Capture the cell that displays the provided text and extract its [X, Y] central coordinate. 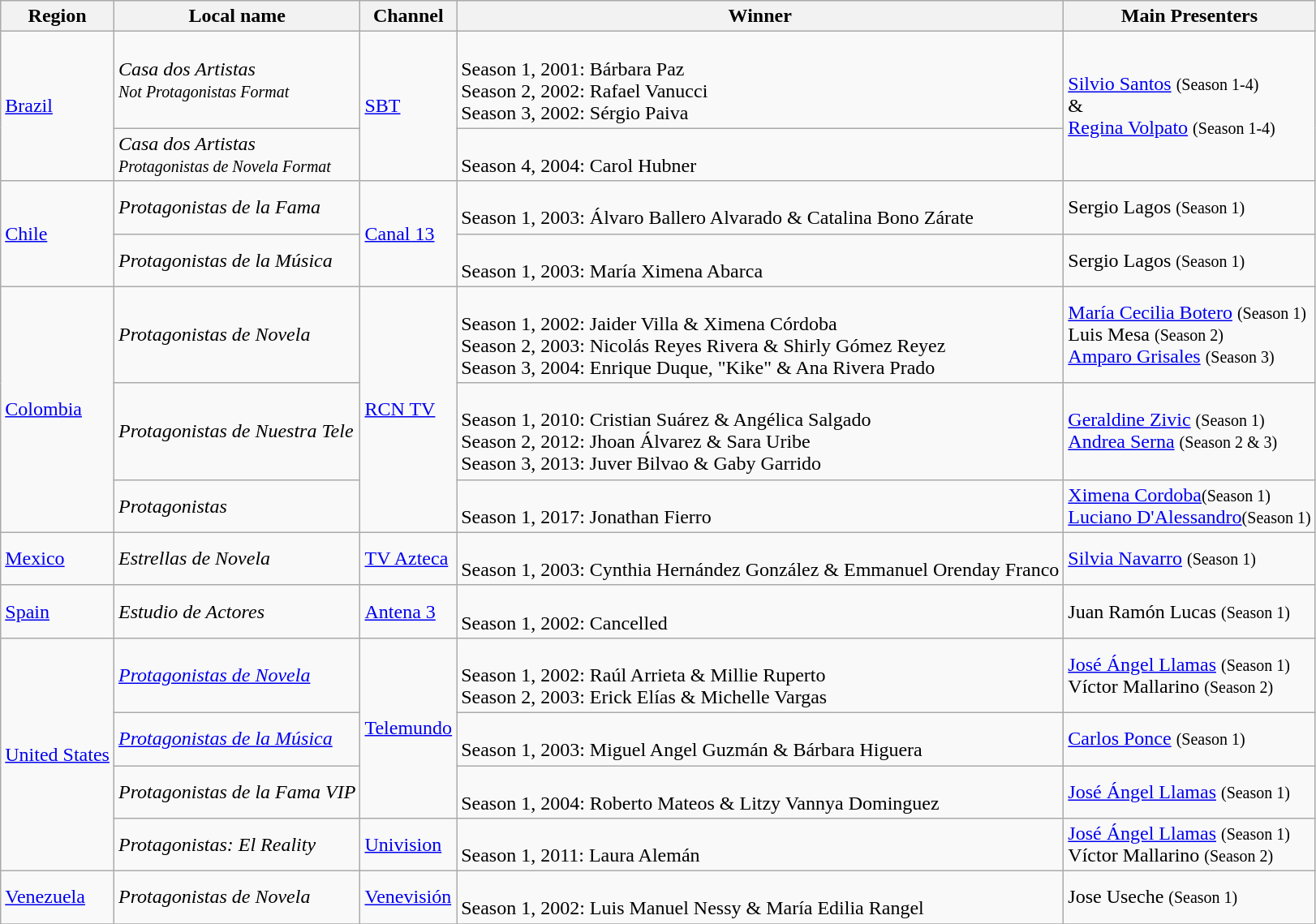
SBT [409, 106]
Season 1, 2003: Álvaro Ballero Alvarado & Catalina Bono Zárate [760, 208]
Casa dos ArtistasNot Protagonistas Format [237, 80]
Season 1, 2010: Cristian Suárez & Angélica Salgado Season 2, 2012: Jhoan Álvarez & Sara Uribe Season 3, 2013: Juver Bilvao & Gaby Garrido [760, 432]
Season 1, 2011: Laura Alemán [760, 845]
Estrellas de Novela [237, 558]
Chile [58, 234]
Carlos Ponce (Season 1) [1189, 738]
Season 4, 2004: Carol Hubner [760, 154]
Silvio Santos (Season 1-4)& Regina Volpato (Season 1-4) [1189, 106]
Season 1, 2003: Miguel Angel Guzmán & Bárbara Higuera [760, 738]
Brazil [58, 106]
Season 1, 2003: Cynthia Hernández González & Emmanuel Orenday Franco [760, 558]
Season 1, 2004: Roberto Mateos & Litzy Vannya Dominguez [760, 792]
Season 1, 2017: Jonathan Fierro [760, 506]
Local name [237, 16]
Season 1, 2002: Luis Manuel Nessy & María Edilia Rangel [760, 897]
TV Azteca [409, 558]
Season 1, 2002: Cancelled [760, 612]
Winner [760, 16]
Protagonistas: El Reality [237, 845]
Estudio de Actores [237, 612]
Juan Ramón Lucas (Season 1) [1189, 612]
José Ángel Llamas (Season 1) [1189, 792]
Spain [58, 612]
Telemundo [409, 728]
Mexico [58, 558]
Season 1, 2001: Bárbara Paz Season 2, 2002: Rafael Vanucci Season 3, 2002: Sérgio Paiva [760, 80]
Canal 13 [409, 234]
Venezuela [58, 897]
Jose Useche (Season 1) [1189, 897]
Protagonistas de Nuestra Tele [237, 432]
Season 1, 2002: Raúl Arrieta & Millie Ruperto Season 2, 2003: Erick Elías & Michelle Vargas [760, 675]
Silvia Navarro (Season 1) [1189, 558]
RCN TV [409, 409]
Colombia [58, 409]
Protagonistas de la Fama [237, 208]
Channel [409, 16]
Protagonistas de la Fama VIP [237, 792]
United States [58, 754]
Season 1, 2003: María Ximena Abarca [760, 260]
Region [58, 16]
María Cecilia Botero (Season 1)Luis Mesa (Season 2)Amparo Grisales (Season 3) [1189, 334]
Protagonistas [237, 506]
Main Presenters [1189, 16]
Venevisión [409, 897]
Antena 3 [409, 612]
Univision [409, 845]
Casa dos ArtistasProtagonistas de Novela Format [237, 154]
Geraldine Zivic (Season 1)Andrea Serna (Season 2 & 3) [1189, 432]
Ximena Cordoba(Season 1) Luciano D'Alessandro(Season 1) [1189, 506]
